Provide the [x, y] coordinate of the cell's center where the given text is located.  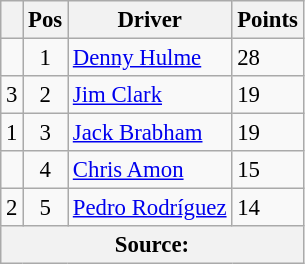
Pedro Rodríguez [150, 208]
Pos [46, 20]
14 [268, 208]
Driver [150, 20]
Jack Brabham [150, 133]
28 [268, 58]
Source: [152, 245]
Chris Amon [150, 170]
Points [268, 20]
5 [46, 208]
4 [46, 170]
Jim Clark [150, 95]
15 [268, 170]
Denny Hulme [150, 58]
